For the text-containing cell, return its midpoint in [x, y] coordinate format. 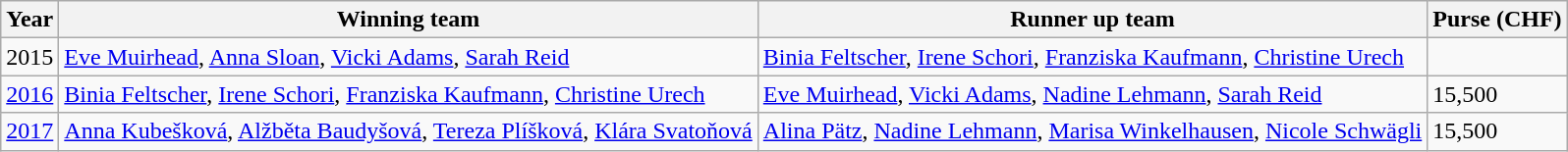
Winning team [409, 20]
Runner up team [1092, 20]
2017 [29, 131]
2016 [29, 94]
Eve Muirhead, Anna Sloan, Vicki Adams, Sarah Reid [409, 57]
Year [29, 20]
2015 [29, 57]
Purse (CHF) [1497, 20]
Anna Kubešková, Alžběta Baudyšová, Tereza Plíšková, Klára Svatoňová [409, 131]
Alina Pätz, Nadine Lehmann, Marisa Winkelhausen, Nicole Schwägli [1092, 131]
Eve Muirhead, Vicki Adams, Nadine Lehmann, Sarah Reid [1092, 94]
